Return the [X, Y] coordinate for the center point of the cell that contains the specified text.  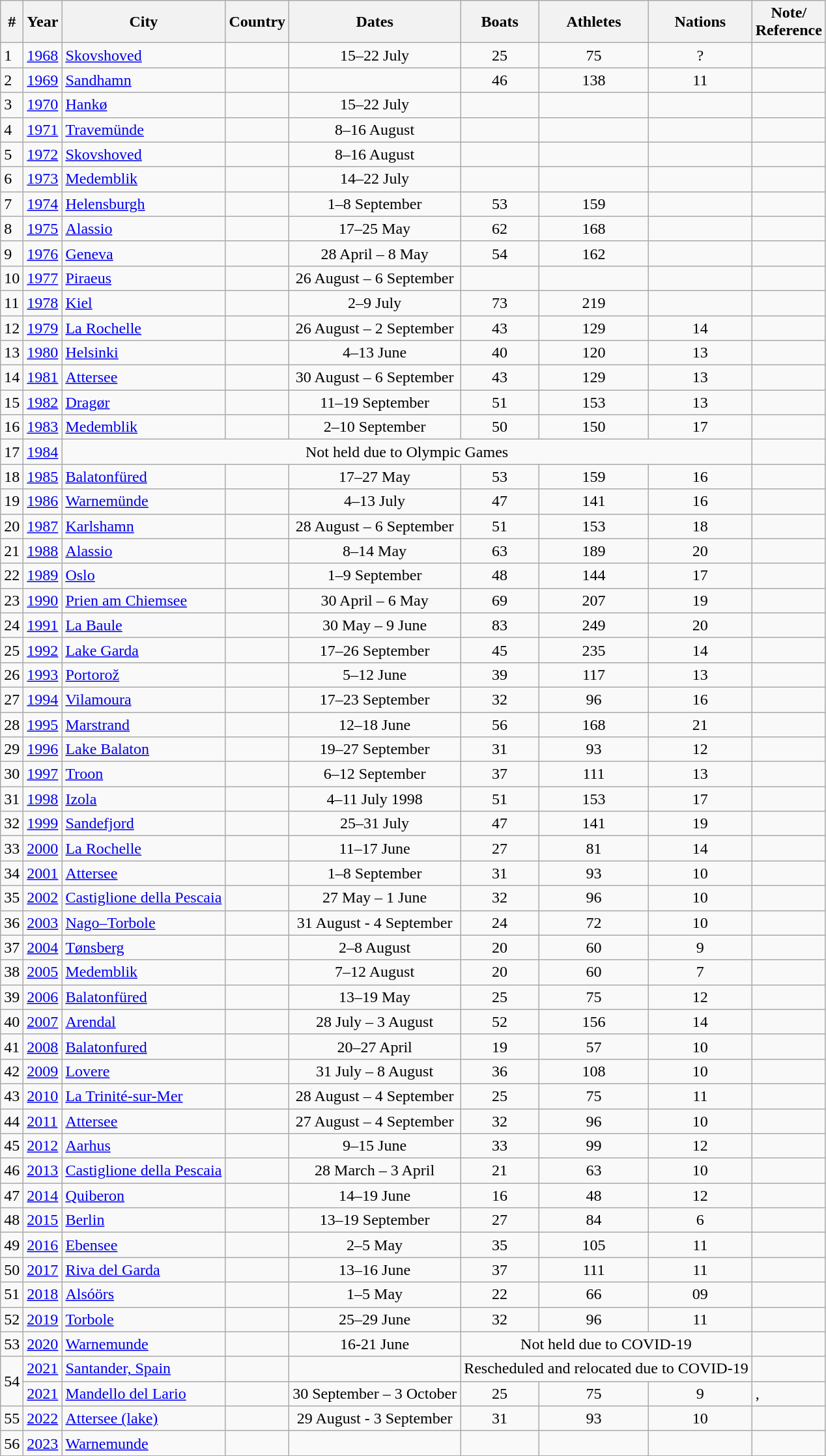
Tønsberg [143, 947]
72 [594, 923]
13–16 June [375, 1270]
Nago–Torbole [143, 923]
2020 [43, 1344]
62 [500, 229]
1982 [43, 402]
1991 [43, 625]
20–27 April [375, 1046]
Karlshamn [143, 526]
Sandhamn [143, 80]
11–19 September [375, 402]
Lake Balaton [143, 749]
Troon [143, 774]
1992 [43, 650]
8 [12, 229]
138 [594, 80]
207 [594, 600]
28 April – 8 May [375, 253]
25–31 July [375, 824]
2005 [43, 972]
11–17 June [375, 848]
1968 [43, 55]
83 [500, 625]
1981 [43, 378]
1979 [43, 328]
Mandello del Lario [143, 1393]
1990 [43, 600]
Vilamoura [143, 699]
1973 [43, 179]
1984 [43, 452]
Piraeus [143, 278]
13–19 September [375, 1220]
Not held due to COVID-19 [606, 1344]
2018 [43, 1295]
# [12, 22]
1996 [43, 749]
Lovere [143, 1071]
66 [594, 1295]
Sandefjord [143, 824]
41 [12, 1046]
Dragør [143, 402]
73 [500, 303]
1977 [43, 278]
2022 [43, 1418]
28 March – 3 April [375, 1171]
Balatonfured [143, 1046]
2–8 August [375, 947]
249 [594, 625]
? [700, 55]
2004 [43, 947]
49 [12, 1245]
69 [500, 600]
17–25 May [375, 229]
26 August – 2 September [375, 328]
2016 [43, 1245]
Athletes [594, 22]
6–12 September [375, 774]
38 [12, 972]
Prien am Chiemsee [143, 600]
Dates [375, 22]
1–5 May [375, 1295]
1998 [43, 799]
2017 [43, 1270]
30 August – 6 September [375, 378]
1972 [43, 154]
Note/Reference [788, 22]
Santander, Spain [143, 1369]
Not held due to Olympic Games [406, 452]
Alsóörs [143, 1295]
1971 [43, 130]
2011 [43, 1121]
Oslo [143, 576]
4–13 June [375, 353]
84 [594, 1220]
5–12 June [375, 675]
1989 [43, 576]
13–19 May [375, 997]
2002 [43, 898]
2014 [43, 1196]
150 [594, 427]
2 [12, 80]
2012 [43, 1146]
1999 [43, 824]
162 [594, 253]
Marstrand [143, 725]
12–18 June [375, 725]
1 [12, 55]
2–9 July [375, 303]
34 [12, 873]
31 July – 8 August [375, 1071]
Aarhus [143, 1146]
19–27 September [375, 749]
1995 [43, 725]
1983 [43, 427]
1985 [43, 477]
144 [594, 576]
Riva del Garda [143, 1270]
Lake Garda [143, 650]
42 [12, 1071]
14–22 July [375, 179]
27 May – 1 June [375, 898]
Travemünde [143, 130]
La Trinité-sur-Mer [143, 1096]
Warnemünde [143, 501]
4–11 July 1998 [375, 799]
2015 [43, 1220]
117 [594, 675]
28 July – 3 August [375, 1022]
2010 [43, 1096]
189 [594, 551]
1974 [43, 204]
15 [12, 402]
09 [700, 1295]
3 [12, 105]
7–12 August [375, 972]
27 August – 4 September [375, 1121]
120 [594, 353]
29 August - 3 September [375, 1418]
Rescheduled and relocated due to COVID-19 [606, 1369]
17–26 September [375, 650]
1975 [43, 229]
2003 [43, 923]
2008 [43, 1046]
30 September – 3 October [375, 1393]
55 [12, 1418]
235 [594, 650]
28 [12, 725]
1970 [43, 105]
9–15 June [375, 1146]
2009 [43, 1071]
1987 [43, 526]
2–10 September [375, 427]
4–13 July [375, 501]
2006 [43, 997]
Portorož [143, 675]
28 August – 4 September [375, 1096]
1986 [43, 501]
1–9 September [375, 576]
Hankø [143, 105]
2000 [43, 848]
17–23 September [375, 699]
Arendal [143, 1022]
Nations [700, 22]
1993 [43, 675]
1997 [43, 774]
2023 [43, 1443]
25–29 June [375, 1319]
28 August – 6 September [375, 526]
Izola [143, 799]
Helsinki [143, 353]
Ebensee [143, 1245]
2001 [43, 873]
105 [594, 1245]
Year [43, 22]
30 [12, 774]
1969 [43, 80]
17–27 May [375, 477]
2013 [43, 1171]
29 [12, 749]
81 [594, 848]
City [143, 22]
108 [594, 1071]
30 April – 6 May [375, 600]
26 [12, 675]
2019 [43, 1319]
, [788, 1393]
1976 [43, 253]
5 [12, 154]
23 [12, 600]
1978 [43, 303]
156 [594, 1022]
Helensburgh [143, 204]
Torbole [143, 1319]
Attersee (lake) [143, 1418]
31 August - 4 September [375, 923]
14–19 June [375, 1196]
Berlin [143, 1220]
8–14 May [375, 551]
Country [257, 22]
16-21 June [375, 1344]
2007 [43, 1022]
57 [594, 1046]
99 [594, 1146]
26 August – 6 September [375, 278]
1980 [43, 353]
4 [12, 130]
1988 [43, 551]
Boats [500, 22]
30 May – 9 June [375, 625]
La Baule [143, 625]
44 [12, 1121]
Quiberon [143, 1196]
1994 [43, 699]
Kiel [143, 303]
2–5 May [375, 1245]
219 [594, 303]
Geneva [143, 253]
